Pinpoint the cell where the given text exists, returning its (X, Y) midpoint coordinate. 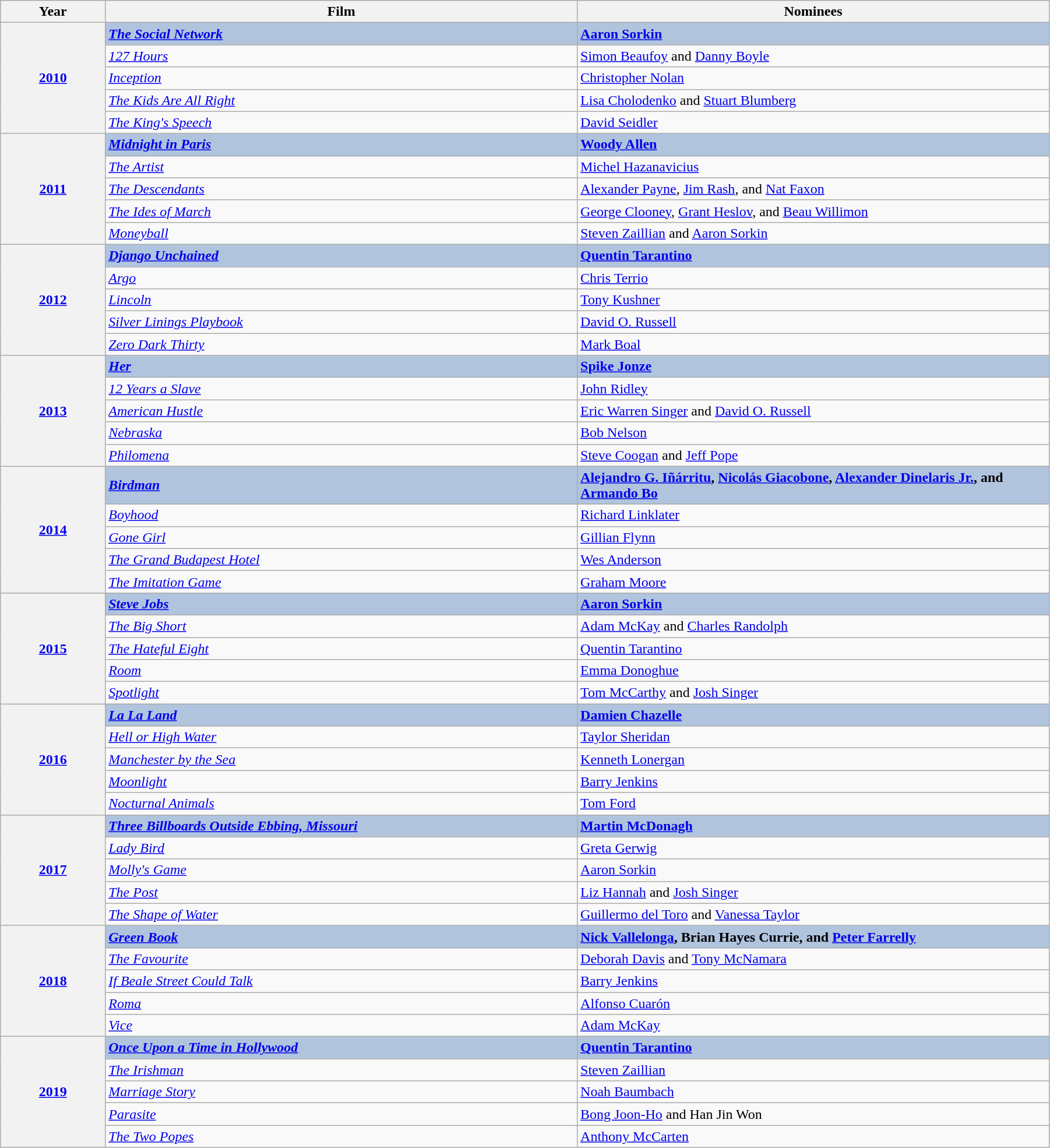
Her (341, 367)
The Grand Budapest Hotel (341, 559)
Lisa Cholodenko and Stuart Blumberg (813, 100)
Spike Jonze (813, 367)
John Ridley (813, 389)
Damien Chazelle (813, 715)
Silver Linings Playbook (341, 322)
Lady Bird (341, 848)
Three Billboards Outside Ebbing, Missouri (341, 826)
Nebraska (341, 433)
Birdman (341, 485)
Guillermo del Toro and Vanessa Taylor (813, 914)
2011 (53, 189)
The Shape of Water (341, 914)
Christopher Nolan (813, 78)
Moneyball (341, 233)
David Seidler (813, 122)
The Social Network (341, 34)
Taylor Sheridan (813, 737)
Nominees (813, 12)
Vice (341, 1026)
Molly's Game (341, 870)
2014 (53, 529)
Midnight in Paris (341, 145)
Lincoln (341, 300)
Inception (341, 78)
The Two Popes (341, 1136)
La La Land (341, 715)
The King's Speech (341, 122)
Green Book (341, 936)
Adam McKay (813, 1026)
2019 (53, 1092)
George Clooney, Grant Heslov, and Beau Willimon (813, 211)
Boyhood (341, 515)
Manchester by the Sea (341, 759)
2013 (53, 411)
Moonlight (341, 781)
Bob Nelson (813, 433)
2017 (53, 870)
The Descendants (341, 189)
The Irishman (341, 1070)
Eric Warren Singer and David O. Russell (813, 411)
Hell or High Water (341, 737)
Anthony McCarten (813, 1136)
Roma (341, 1003)
12 Years a Slave (341, 389)
2010 (53, 78)
Graham Moore (813, 582)
Nocturnal Animals (341, 804)
Steven Zaillian and Aaron Sorkin (813, 233)
American Hustle (341, 411)
Room (341, 671)
David O. Russell (813, 322)
Adam McKay and Charles Randolph (813, 626)
Martin McDonagh (813, 826)
Mark Boal (813, 344)
Film (341, 12)
Michel Hazanavicius (813, 167)
Alexander Payne, Jim Rash, and Nat Faxon (813, 189)
Alfonso Cuarón (813, 1003)
Steve Jobs (341, 604)
Argo (341, 278)
Gone Girl (341, 537)
The Hateful Eight (341, 649)
Chris Terrio (813, 278)
Kenneth Lonergan (813, 759)
Noah Baumbach (813, 1092)
Alejandro G. Iñárritu, Nicolás Giacobone, Alexander Dinelaris Jr., and Armando Bo (813, 485)
Deborah Davis and Tony McNamara (813, 959)
The Ides of March (341, 211)
Greta Gerwig (813, 848)
The Favourite (341, 959)
Tom Ford (813, 804)
The Kids Are All Right (341, 100)
Tom McCarthy and Josh Singer (813, 693)
Richard Linklater (813, 515)
Nick Vallelonga, Brian Hayes Currie, and Peter Farrelly (813, 936)
Marriage Story (341, 1092)
2012 (53, 300)
Parasite (341, 1114)
Liz Hannah and Josh Singer (813, 892)
2016 (53, 759)
Philomena (341, 455)
127 Hours (341, 56)
Steve Coogan and Jeff Pope (813, 455)
Django Unchained (341, 255)
Wes Anderson (813, 559)
2018 (53, 981)
2015 (53, 648)
The Artist (341, 167)
If Beale Street Could Talk (341, 981)
The Imitation Game (341, 582)
Simon Beaufoy and Danny Boyle (813, 56)
Once Upon a Time in Hollywood (341, 1048)
Emma Donoghue (813, 671)
Steven Zaillian (813, 1070)
Tony Kushner (813, 300)
The Post (341, 892)
Woody Allen (813, 145)
Bong Joon-Ho and Han Jin Won (813, 1114)
Spotlight (341, 693)
Year (53, 12)
Zero Dark Thirty (341, 344)
The Big Short (341, 626)
Gillian Flynn (813, 537)
